For the text-containing cell, return its midpoint in (X, Y) coordinate format. 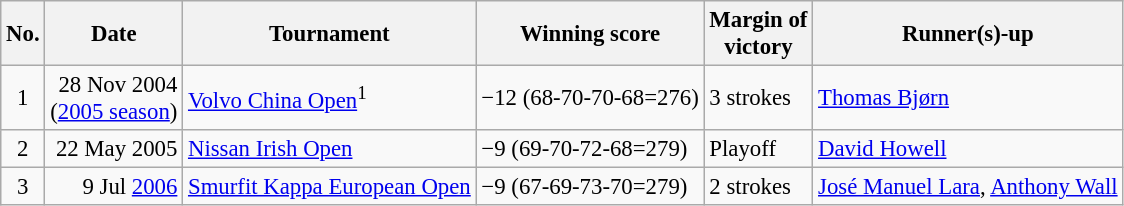
No. (23, 34)
Date (114, 34)
Volvo China Open1 (330, 98)
Runner(s)-up (968, 34)
2 strokes (758, 187)
Playoff (758, 149)
−9 (67-69-73-70=279) (590, 187)
−12 (68-70-70-68=276) (590, 98)
Nissan Irish Open (330, 149)
−9 (69-70-72-68=279) (590, 149)
1 (23, 98)
Thomas Bjørn (968, 98)
3 (23, 187)
David Howell (968, 149)
Tournament (330, 34)
Winning score (590, 34)
2 (23, 149)
9 Jul 2006 (114, 187)
José Manuel Lara, Anthony Wall (968, 187)
3 strokes (758, 98)
Margin ofvictory (758, 34)
28 Nov 2004(2005 season) (114, 98)
22 May 2005 (114, 149)
Smurfit Kappa European Open (330, 187)
